Determine the [X, Y] coordinate at the center of the cell enclosing the given text.  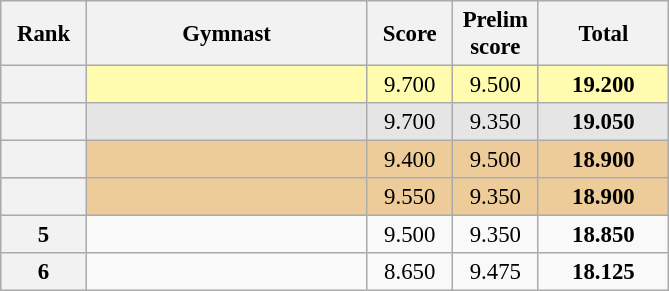
Rank [44, 34]
Score [410, 34]
19.050 [604, 122]
9.400 [410, 160]
Prelim score [496, 34]
Gymnast [226, 34]
19.200 [604, 85]
5 [44, 235]
18.850 [604, 235]
9.550 [410, 197]
Total [604, 34]
